Pinpoint the cell where the given text exists, returning its (X, Y) midpoint coordinate. 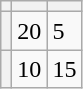
5 (64, 31)
20 (30, 31)
15 (64, 69)
10 (30, 69)
